Output the [x, y] coordinate of the center of the cell containing the given text.  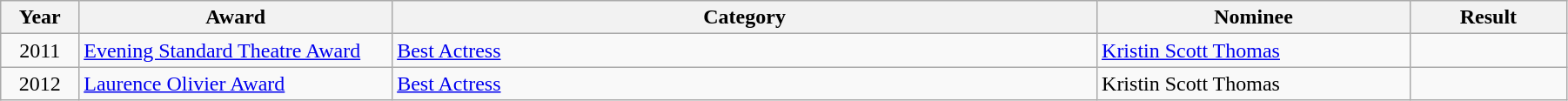
2012 [40, 84]
Category [745, 17]
Evening Standard Theatre Award [236, 50]
Laurence Olivier Award [236, 84]
Award [236, 17]
Nominee [1254, 17]
Year [40, 17]
2011 [40, 50]
Result [1488, 17]
